For the text-containing cell, return its midpoint in (x, y) coordinate format. 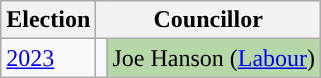
2023 (48, 58)
Election (48, 20)
Councillor (208, 20)
Joe Hanson (Labour) (214, 58)
